Extract the [x, y] coordinate from the center of the cell holding the provided text.  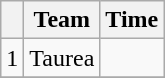
1 [12, 58]
Team [62, 20]
Time [132, 20]
Taurea [62, 58]
